Detect which cell encompasses the target text, then output its (x, y) center coordinate. 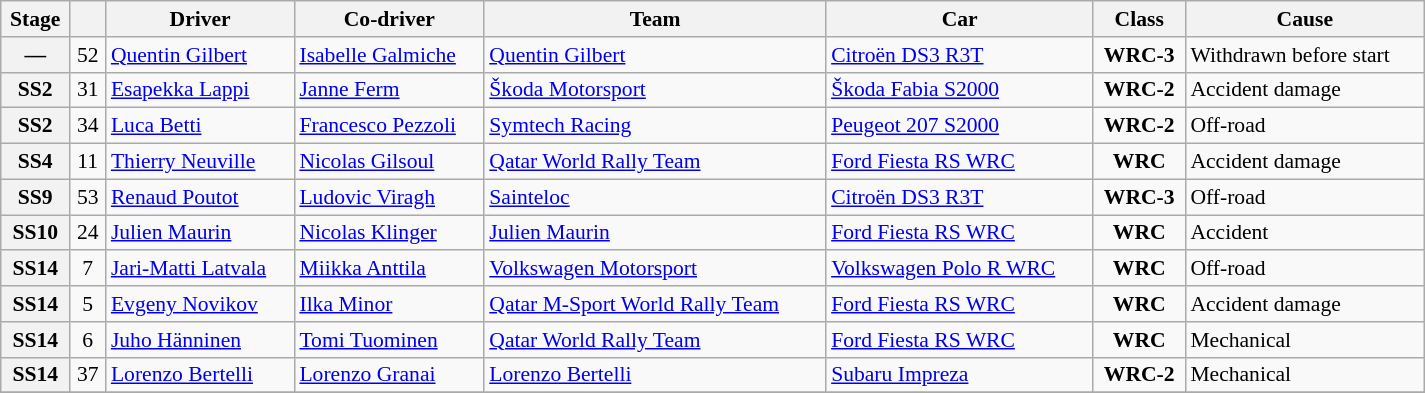
Car (960, 19)
Škoda Fabia S2000 (960, 90)
Stage (36, 19)
Cause (1304, 19)
Driver (200, 19)
11 (88, 162)
— (36, 55)
Lorenzo Granai (389, 375)
Co-driver (389, 19)
Janne Ferm (389, 90)
Evgeny Novikov (200, 304)
Peugeot 207 S2000 (960, 126)
SS10 (36, 233)
Esapekka Lappi (200, 90)
Class (1139, 19)
52 (88, 55)
Nicolas Gilsoul (389, 162)
Team (655, 19)
Subaru Impreza (960, 375)
6 (88, 340)
Accident (1304, 233)
Ilka Minor (389, 304)
Qatar M-Sport World Rally Team (655, 304)
Volkswagen Polo R WRC (960, 269)
Tomi Tuominen (389, 340)
Miikka Anttila (389, 269)
SS4 (36, 162)
Juho Hänninen (200, 340)
Francesco Pezzoli (389, 126)
Ludovic Viragh (389, 197)
5 (88, 304)
Sainteloc (655, 197)
Isabelle Galmiche (389, 55)
24 (88, 233)
Renaud Poutot (200, 197)
31 (88, 90)
53 (88, 197)
Thierry Neuville (200, 162)
34 (88, 126)
Volkswagen Motorsport (655, 269)
Withdrawn before start (1304, 55)
Symtech Racing (655, 126)
Luca Betti (200, 126)
Škoda Motorsport (655, 90)
37 (88, 375)
Jari-Matti Latvala (200, 269)
7 (88, 269)
Nicolas Klinger (389, 233)
SS9 (36, 197)
